Determine the [X, Y] coordinate at the center of the cell enclosing the given text.  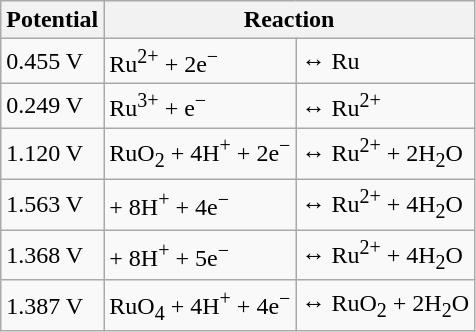
Potential [52, 20]
+ 8H+ + 5e− [200, 256]
RuO4 + 4H+ + 4e− [200, 306]
Ru3+ + e− [200, 106]
Ru2+ + 2e− [200, 62]
↔ RuO2 + 2H2O [386, 306]
+ 8H+ + 4e− [200, 204]
1.387 V [52, 306]
1.120 V [52, 154]
0.455 V [52, 62]
↔ Ru2+ [386, 106]
1.368 V [52, 256]
RuO2 + 4H+ + 2e− [200, 154]
0.249 V [52, 106]
1.563 V [52, 204]
↔ Ru [386, 62]
Reaction [290, 20]
↔ Ru2+ + 2H2O [386, 154]
